Locate the cell with the specified text and output its (X, Y) center coordinate. 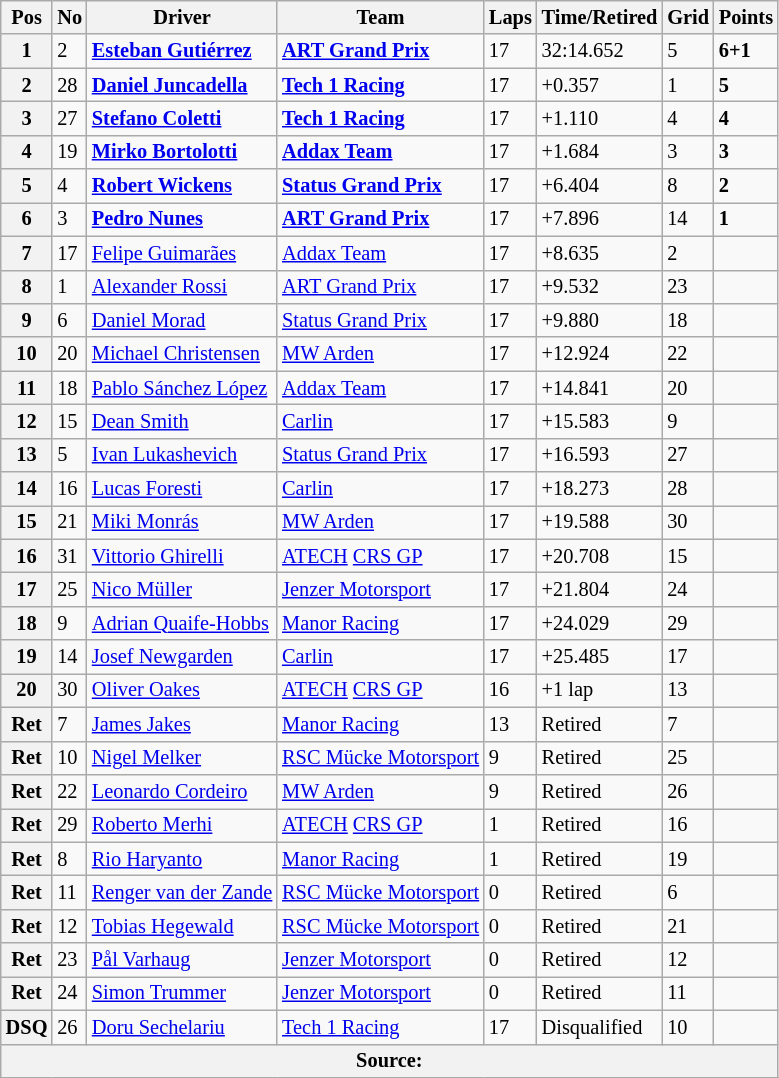
Vittorio Ghirelli (182, 556)
Grid (688, 17)
+21.804 (600, 589)
Renger van der Zande (182, 892)
Miki Monrás (182, 522)
Ivan Lukashevich (182, 455)
32:14.652 (600, 51)
Pos (27, 17)
James Jakes (182, 724)
Pål Varhaug (182, 960)
Adrian Quaife-Hobbs (182, 623)
Leonardo Cordeiro (182, 791)
Robert Wickens (182, 186)
+24.029 (600, 623)
Driver (182, 17)
Doru Sechelariu (182, 1027)
+12.924 (600, 354)
+9.532 (600, 287)
Daniel Morad (182, 320)
+0.357 (600, 85)
Mirko Bortolotti (182, 152)
Stefano Coletti (182, 118)
Oliver Oakes (182, 690)
Esteban Gutiérrez (182, 51)
+1 lap (600, 690)
Daniel Juncadella (182, 85)
Pedro Nunes (182, 219)
Time/Retired (600, 17)
No (70, 17)
Josef Newgarden (182, 657)
+6.404 (600, 186)
31 (70, 556)
Pablo Sánchez López (182, 388)
Source: (390, 1061)
+25.485 (600, 657)
Roberto Merhi (182, 825)
Points (746, 17)
+18.273 (600, 489)
Nigel Melker (182, 758)
Michael Christensen (182, 354)
Tobias Hegewald (182, 926)
Nico Müller (182, 589)
+7.896 (600, 219)
Disqualified (600, 1027)
+16.593 (600, 455)
+1.684 (600, 152)
Dean Smith (182, 421)
+14.841 (600, 388)
6+1 (746, 51)
+1.110 (600, 118)
Alexander Rossi (182, 287)
Rio Haryanto (182, 859)
Felipe Guimarães (182, 253)
Simon Trummer (182, 993)
+15.583 (600, 421)
+19.588 (600, 522)
+20.708 (600, 556)
DSQ (27, 1027)
+9.880 (600, 320)
Team (380, 17)
Lucas Foresti (182, 489)
+8.635 (600, 253)
Laps (510, 17)
